Extract the [X, Y] coordinate from the center of the cell holding the provided text.  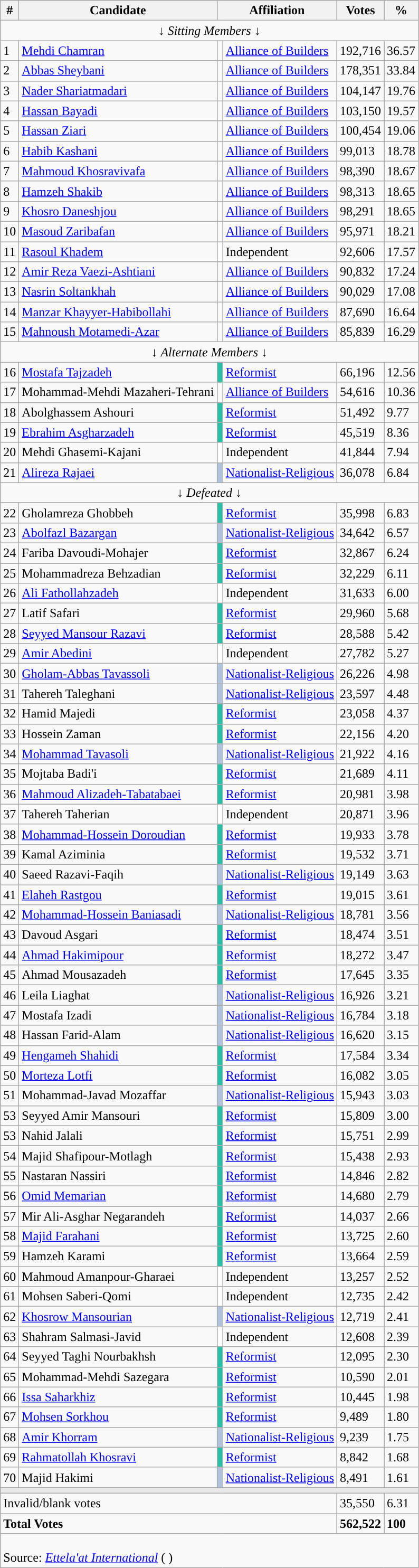
10,445 [361, 1397]
Masoud Zaribafan [118, 231]
13,664 [361, 1257]
66 [9, 1397]
9,239 [361, 1437]
32 [9, 714]
Rasoul Khadem [118, 252]
Gholamreza Ghobbeh [118, 513]
35 [9, 774]
31 [9, 694]
28,588 [361, 634]
2.93 [401, 1156]
69 [9, 1457]
Mostafa Tajzadeh [118, 372]
33 [9, 734]
98,313 [361, 191]
Hassan Bayadi [118, 111]
Nasrin Soltankhah [118, 292]
Seyyed Mansour Razavi [118, 634]
Tahereh Taherian [118, 814]
35,998 [361, 513]
70 [9, 1477]
Hassan Ziari [118, 131]
15 [9, 332]
Candidate [118, 11]
1.80 [401, 1417]
28 [9, 634]
43 [9, 935]
57 [9, 1216]
21,922 [361, 754]
Hengameh Shahidi [118, 1055]
Majid Farahani [118, 1236]
6.84 [401, 473]
Morteza Lotfi [118, 1075]
Latif Safari [118, 613]
3.56 [401, 915]
34 [9, 754]
3.21 [401, 995]
Mojtaba Badi'i [118, 774]
15,943 [361, 1095]
12 [9, 272]
17.08 [401, 292]
Mohammad-Javad Mozaffar [118, 1095]
↓ Defeated ↓ [209, 493]
23 [9, 533]
66,196 [361, 372]
3.98 [401, 794]
3.63 [401, 874]
13,725 [361, 1236]
Khosrow Mansourian [118, 1317]
2.01 [401, 1377]
24 [9, 553]
19.76 [401, 91]
Abolghassem Ashouri [118, 412]
16,082 [361, 1075]
Hamzeh Karami [118, 1257]
47 [9, 1015]
Ebrahim Asgharzadeh [118, 432]
% [401, 11]
6.57 [401, 533]
19.57 [401, 111]
3.71 [401, 854]
10 [9, 231]
1 [9, 51]
Mahmoud Khosravivafa [118, 171]
Rahmatollah Khosravi [118, 1457]
6.24 [401, 553]
3.78 [401, 834]
3.51 [401, 935]
104,147 [361, 91]
19,015 [361, 895]
56 [9, 1196]
3.96 [401, 814]
17.24 [401, 272]
4 [9, 111]
1.61 [401, 1477]
18.67 [401, 171]
Shahram Salmasi-Javid [118, 1337]
100,454 [361, 131]
62 [9, 1317]
32,229 [361, 573]
6.83 [401, 513]
18.78 [401, 151]
Gholam-Abbas Tavassoli [118, 674]
1.75 [401, 1437]
Ali Fathollahzadeh [118, 593]
19 [9, 432]
2.82 [401, 1176]
50 [9, 1075]
Hamzeh Shakib [118, 191]
3.15 [401, 1035]
6.31 [401, 1503]
14 [9, 312]
2.66 [401, 1216]
9 [9, 211]
Mohsen Saberi-Qomi [118, 1297]
11 [9, 252]
Mohammad-Mehdi Mazaheri-Tehrani [118, 392]
18.21 [401, 231]
51,492 [361, 412]
29 [9, 654]
14,846 [361, 1176]
8 [9, 191]
16,620 [361, 1035]
18,474 [361, 935]
98,390 [361, 171]
45 [9, 975]
39 [9, 854]
Hossein Zaman [118, 734]
7 [9, 171]
65 [9, 1377]
10.36 [401, 392]
3.35 [401, 975]
562,522 [361, 1523]
Mahnoush Motamedi-Azar [118, 332]
Kamal Aziminia [118, 854]
63 [9, 1337]
2 [9, 71]
25 [9, 573]
92,606 [361, 252]
Total Votes [169, 1523]
3.47 [401, 955]
18 [9, 412]
16,926 [361, 995]
4.11 [401, 774]
34,642 [361, 533]
5.68 [401, 613]
Amir Abedini [118, 654]
8.36 [401, 432]
22 [9, 513]
55 [9, 1176]
Seyyed Amir Mansouri [118, 1116]
16.64 [401, 312]
12,719 [361, 1317]
Mahmoud Amanpour-Gharaei [118, 1277]
36.57 [401, 51]
13,257 [361, 1277]
20,981 [361, 794]
Nastaran Nassiri [118, 1176]
Elaheh Rastgou [118, 895]
Mir Ali-Asghar Negarandeh [118, 1216]
3.03 [401, 1095]
15,751 [361, 1136]
18,272 [361, 955]
17,645 [361, 975]
Majid Hakimi [118, 1477]
1.68 [401, 1457]
3.05 [401, 1075]
Manzar Khayyer-Habibollahi [118, 312]
16,784 [361, 1015]
4.20 [401, 734]
5 [9, 131]
32,867 [361, 553]
9.77 [401, 412]
1.98 [401, 1397]
14,680 [361, 1196]
↓ Alternate Members ↓ [209, 352]
Omid Memarian [118, 1196]
2.30 [401, 1357]
2.99 [401, 1136]
19.06 [401, 131]
17.57 [401, 252]
15,438 [361, 1156]
27,782 [361, 654]
12,095 [361, 1357]
3.00 [401, 1116]
Mehdi Ghasemi-Kajani [118, 452]
↓ Sitting Members ↓ [209, 31]
# [9, 11]
19,933 [361, 834]
13 [9, 292]
Mohammad-Hossein Baniasadi [118, 915]
21 [9, 473]
Mostafa Izadi [118, 1015]
23,597 [361, 694]
90,832 [361, 272]
2.39 [401, 1337]
Nahid Jalali [118, 1136]
38 [9, 834]
7.94 [401, 452]
Mohammad-Hossein Doroudian [118, 834]
36,078 [361, 473]
12,608 [361, 1337]
41 [9, 895]
3 [9, 91]
2.79 [401, 1196]
Alireza Rajaei [118, 473]
27 [9, 613]
Mohammadreza Behzadian [118, 573]
Affiliation [277, 11]
40 [9, 874]
68 [9, 1437]
2.42 [401, 1297]
Hamid Majedi [118, 714]
2.60 [401, 1236]
3.61 [401, 895]
Source: Ettela'at International ( ) [209, 1551]
35,550 [361, 1503]
Issa Saharkhiz [118, 1397]
51 [9, 1095]
19,149 [361, 874]
6.11 [401, 573]
Votes [361, 11]
Invalid/blank votes [169, 1503]
Mohammad Tavasoli [118, 754]
4.16 [401, 754]
16 [9, 372]
Ahmad Mousazadeh [118, 975]
8,491 [361, 1477]
95,971 [361, 231]
60 [9, 1277]
46 [9, 995]
90,029 [361, 292]
58 [9, 1236]
6.00 [401, 593]
21,689 [361, 774]
Amir Khorram [118, 1437]
87,690 [361, 312]
100 [401, 1523]
99,013 [361, 151]
5.42 [401, 634]
59 [9, 1257]
98,291 [361, 211]
18,781 [361, 915]
37 [9, 814]
42 [9, 915]
48 [9, 1035]
4.37 [401, 714]
Ahmad Hakimipour [118, 955]
Seyyed Taghi Nourbakhsh [118, 1357]
Fariba Davoudi-Mohajer [118, 553]
Majid Shafipour-Motlagh [118, 1156]
14,037 [361, 1216]
26,226 [361, 674]
26 [9, 593]
Leila Liaghat [118, 995]
2.52 [401, 1277]
Davoud Asgari [118, 935]
12,735 [361, 1297]
Habib Kashani [118, 151]
Tahereh Taleghani [118, 694]
67 [9, 1417]
2.41 [401, 1317]
17 [9, 392]
20,871 [361, 814]
19,532 [361, 854]
33.84 [401, 71]
15,809 [361, 1116]
16.29 [401, 332]
178,351 [361, 71]
64 [9, 1357]
30 [9, 674]
Nader Shariatmadari [118, 91]
23,058 [361, 714]
Mohammad-Mehdi Sazegara [118, 1377]
9,489 [361, 1417]
4.98 [401, 674]
10,590 [361, 1377]
3.34 [401, 1055]
12.56 [401, 372]
22,156 [361, 734]
Mohsen Sorkhou [118, 1417]
17,584 [361, 1055]
49 [9, 1055]
Abolfazl Bazargan [118, 533]
54,616 [361, 392]
Abbas Sheybani [118, 71]
5.27 [401, 654]
45,519 [361, 432]
61 [9, 1297]
192,716 [361, 51]
29,960 [361, 613]
4.48 [401, 694]
85,839 [361, 332]
103,150 [361, 111]
36 [9, 794]
8,842 [361, 1457]
Mahmoud Alizadeh-Tabatabaei [118, 794]
3.18 [401, 1015]
Amir Reza Vaezi-Ashtiani [118, 272]
2.59 [401, 1257]
20 [9, 452]
44 [9, 955]
41,844 [361, 452]
31,633 [361, 593]
Khosro Daneshjou [118, 211]
6 [9, 151]
Mehdi Chamran [118, 51]
Hassan Farid-Alam [118, 1035]
54 [9, 1156]
Saeed Razavi-Faqih [118, 874]
